Search for the cell housing the specified text and yield its [x, y] center coordinate. 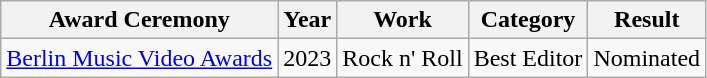
Year [308, 20]
Award Ceremony [140, 20]
Result [647, 20]
2023 [308, 58]
Work [402, 20]
Berlin Music Video Awards [140, 58]
Nominated [647, 58]
Rock n' Roll [402, 58]
Category [528, 20]
Best Editor [528, 58]
